From the cell containing the given text, extract its center point as (x, y) coordinate. 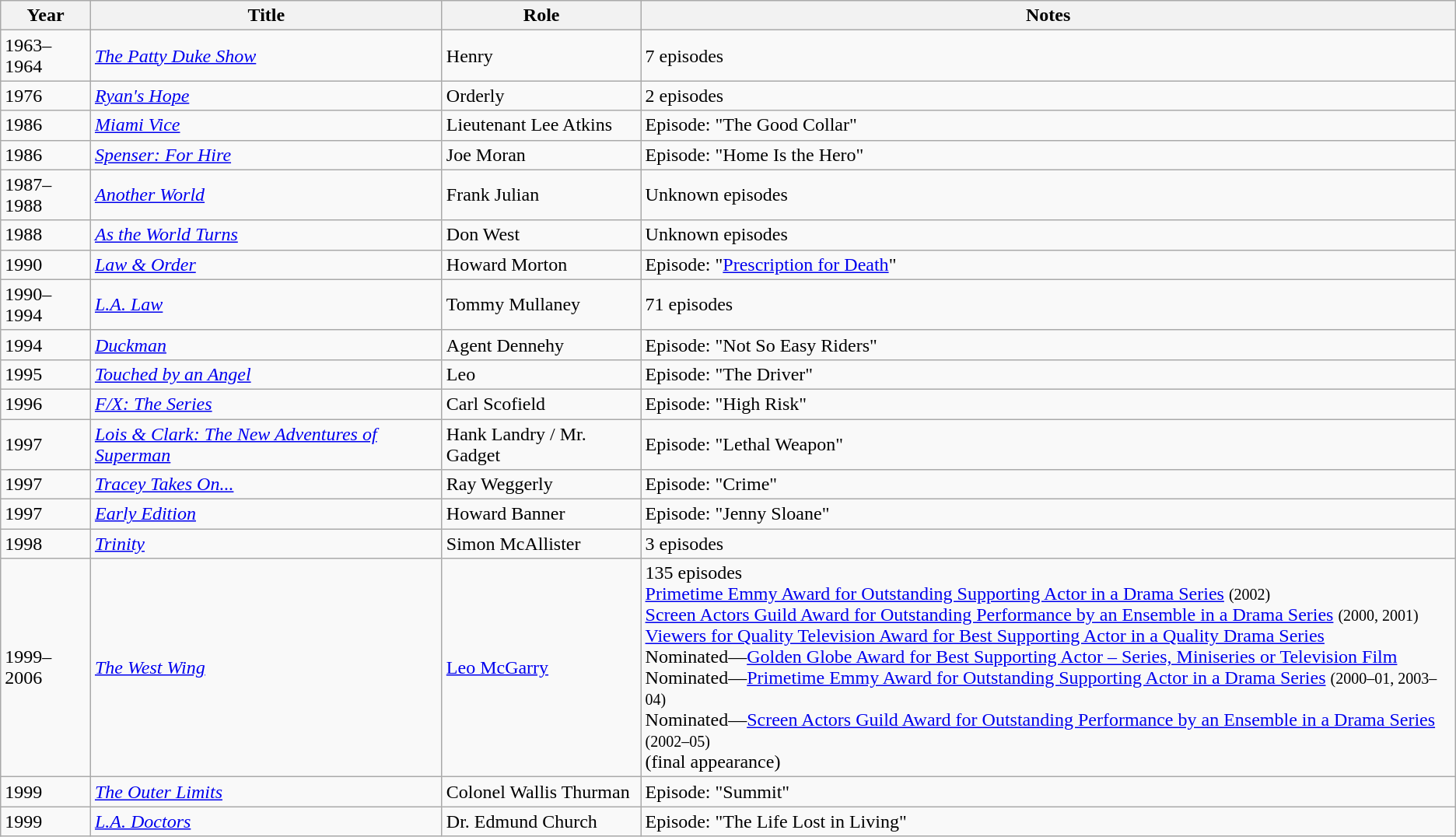
L.A. Law (266, 305)
1963–1964 (46, 56)
1987–1988 (46, 194)
Episode: "Home Is the Hero" (1048, 155)
1990–1994 (46, 305)
Joe Moran (541, 155)
Episode: "Summit" (1048, 792)
Episode: "Crime" (1048, 485)
Lieutenant Lee Atkins (541, 125)
1998 (46, 544)
L.A. Doctors (266, 821)
Episode: "Not So Easy Riders" (1048, 345)
Episode: "The Life Lost in Living" (1048, 821)
Simon McAllister (541, 544)
Episode: "Lethal Weapon" (1048, 443)
Lois & Clark: The New Adventures of Superman (266, 443)
Colonel Wallis Thurman (541, 792)
Dr. Edmund Church (541, 821)
3 episodes (1048, 544)
As the World Turns (266, 235)
Episode: "Jenny Sloane" (1048, 514)
Role (541, 16)
Leo (541, 374)
The West Wing (266, 667)
Another World (266, 194)
Henry (541, 56)
1995 (46, 374)
Early Edition (266, 514)
1990 (46, 264)
Spenser: For Hire (266, 155)
Touched by an Angel (266, 374)
Leo McGarry (541, 667)
Frank Julian (541, 194)
71 episodes (1048, 305)
Year (46, 16)
Trinity (266, 544)
Howard Morton (541, 264)
Agent Dennehy (541, 345)
Episode: "High Risk" (1048, 404)
Title (266, 16)
1988 (46, 235)
Orderly (541, 96)
F/X: The Series (266, 404)
2 episodes (1048, 96)
1996 (46, 404)
The Patty Duke Show (266, 56)
1976 (46, 96)
7 episodes (1048, 56)
Episode: "The Good Collar" (1048, 125)
Law & Order (266, 264)
Tommy Mullaney (541, 305)
Howard Banner (541, 514)
Miami Vice (266, 125)
Episode: "Prescription for Death" (1048, 264)
Duckman (266, 345)
Episode: "The Driver" (1048, 374)
Hank Landry / Mr. Gadget (541, 443)
Notes (1048, 16)
Tracey Takes On... (266, 485)
1999–2006 (46, 667)
Ryan's Hope (266, 96)
1994 (46, 345)
Don West (541, 235)
Carl Scofield (541, 404)
Ray Weggerly (541, 485)
The Outer Limits (266, 792)
